From the cell containing the given text, extract its center point as [X, Y] coordinate. 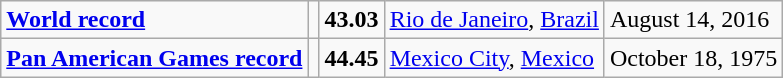
World record [154, 20]
Mexico City, Mexico [494, 58]
43.03 [352, 20]
October 18, 1975 [693, 58]
Pan American Games record [154, 58]
Rio de Janeiro, Brazil [494, 20]
August 14, 2016 [693, 20]
44.45 [352, 58]
